Scan for the cell matching the given text and deliver its (X, Y) coordinate at center. 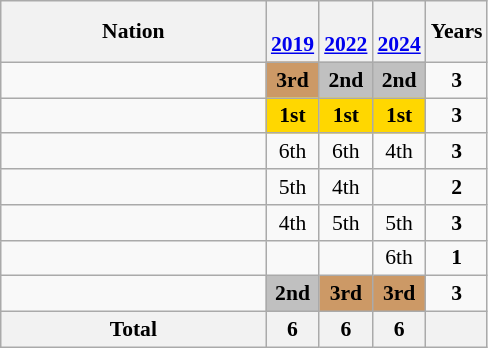
2019 (292, 32)
Nation (134, 32)
Years (457, 32)
2 (457, 187)
Total (134, 330)
1 (457, 258)
2024 (398, 32)
2022 (346, 32)
